Output the [x, y] coordinate of the center of the cell containing the given text.  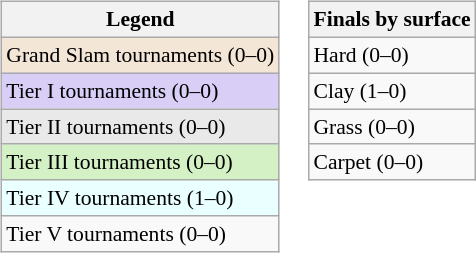
Grand Slam tournaments (0–0) [140, 55]
Legend [140, 20]
Carpet (0–0) [392, 162]
Finals by surface [392, 20]
Tier III tournaments (0–0) [140, 162]
Tier V tournaments (0–0) [140, 234]
Clay (1–0) [392, 91]
Hard (0–0) [392, 55]
Tier IV tournaments (1–0) [140, 198]
Tier I tournaments (0–0) [140, 91]
Tier II tournaments (0–0) [140, 127]
Grass (0–0) [392, 127]
